Output the [x, y] coordinate of the center of the cell containing the given text.  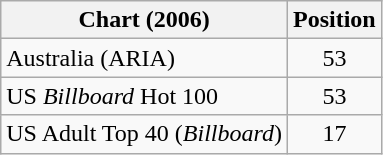
Australia (ARIA) [144, 58]
Chart (2006) [144, 20]
US Billboard Hot 100 [144, 96]
17 [335, 134]
Position [335, 20]
US Adult Top 40 (Billboard) [144, 134]
